Return the (x, y) coordinate for the center point of the cell that contains the specified text.  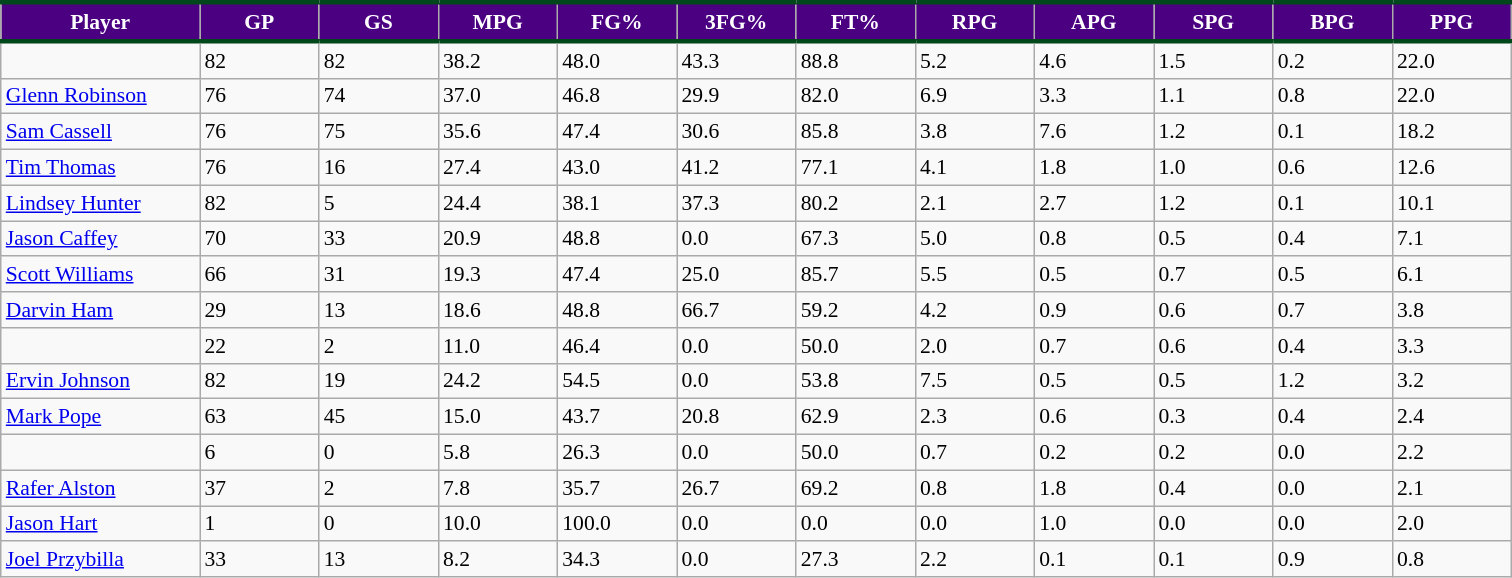
66 (260, 275)
GS (378, 22)
100.0 (616, 524)
80.2 (856, 203)
69.2 (856, 488)
46.4 (616, 346)
77.1 (856, 168)
31 (378, 275)
20.9 (498, 239)
10.0 (498, 524)
6.1 (1452, 275)
82.0 (856, 96)
75 (378, 132)
Ervin Johnson (100, 381)
70 (260, 239)
27.4 (498, 168)
Joel Przybilla (100, 560)
7.5 (974, 381)
24.2 (498, 381)
19.3 (498, 275)
35.7 (616, 488)
67.3 (856, 239)
6 (260, 453)
2.4 (1452, 417)
19 (378, 381)
22 (260, 346)
1 (260, 524)
Mark Pope (100, 417)
0.3 (1214, 417)
18.2 (1452, 132)
41.2 (736, 168)
Jason Caffey (100, 239)
29.9 (736, 96)
30.6 (736, 132)
38.2 (498, 60)
37.3 (736, 203)
59.2 (856, 310)
Jason Hart (100, 524)
FG% (616, 22)
43.0 (616, 168)
7.8 (498, 488)
26.7 (736, 488)
35.6 (498, 132)
4.6 (1094, 60)
66.7 (736, 310)
43.7 (616, 417)
12.6 (1452, 168)
27.3 (856, 560)
16 (378, 168)
2.3 (974, 417)
1.1 (1214, 96)
Rafer Alston (100, 488)
2.7 (1094, 203)
63 (260, 417)
APG (1094, 22)
4.2 (974, 310)
85.8 (856, 132)
1.5 (1214, 60)
37.0 (498, 96)
MPG (498, 22)
3FG% (736, 22)
85.7 (856, 275)
20.8 (736, 417)
RPG (974, 22)
7.1 (1452, 239)
Tim Thomas (100, 168)
Glenn Robinson (100, 96)
11.0 (498, 346)
8.2 (498, 560)
48.0 (616, 60)
PPG (1452, 22)
SPG (1214, 22)
4.1 (974, 168)
46.8 (616, 96)
15.0 (498, 417)
53.8 (856, 381)
Player (100, 22)
5.8 (498, 453)
7.6 (1094, 132)
10.1 (1452, 203)
54.5 (616, 381)
BPG (1332, 22)
5.5 (974, 275)
24.4 (498, 203)
26.3 (616, 453)
37 (260, 488)
43.3 (736, 60)
FT% (856, 22)
18.6 (498, 310)
88.8 (856, 60)
3.2 (1452, 381)
5.0 (974, 239)
Lindsey Hunter (100, 203)
6.9 (974, 96)
29 (260, 310)
62.9 (856, 417)
38.1 (616, 203)
34.3 (616, 560)
45 (378, 417)
Darvin Ham (100, 310)
GP (260, 22)
Sam Cassell (100, 132)
25.0 (736, 275)
74 (378, 96)
5.2 (974, 60)
5 (378, 203)
Scott Williams (100, 275)
